Scan for the cell matching the given text and deliver its [X, Y] coordinate at center. 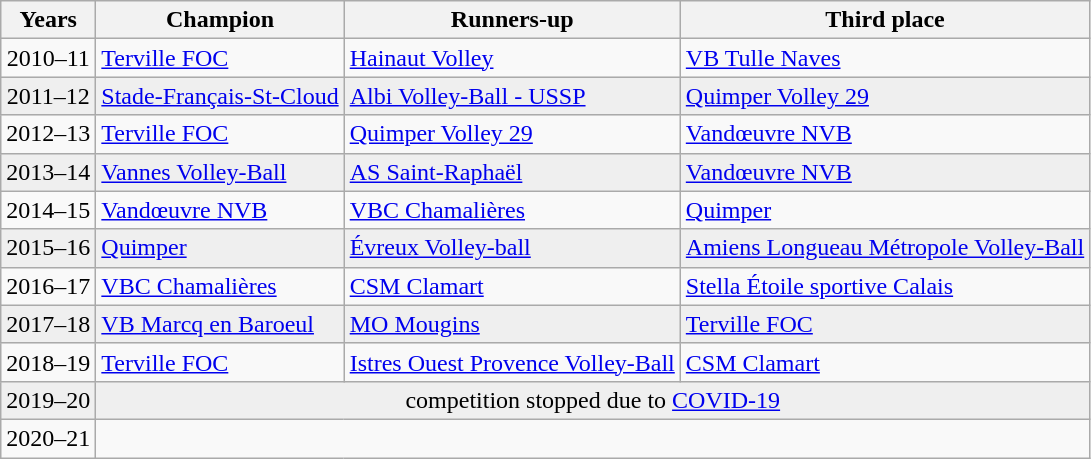
Istres Ouest Provence Volley-Ball [512, 362]
Vannes Volley-Ball [220, 172]
Champion [220, 20]
Amiens Longueau Métropole Volley-Ball [884, 248]
Stade-Français-St-Cloud [220, 96]
2020–21 [48, 438]
Hainaut Volley [512, 58]
MO Mougins [512, 324]
2016–17 [48, 286]
VB Tulle Naves [884, 58]
Runners-up [512, 20]
Stella Étoile sportive Calais [884, 286]
2014–15 [48, 210]
Third place [884, 20]
Évreux Volley-ball [512, 248]
2017–18 [48, 324]
2010–11 [48, 58]
VB Marcq en Baroeul [220, 324]
Albi Volley-Ball - USSP [512, 96]
2012–13 [48, 134]
Years [48, 20]
2018–19 [48, 362]
2011–12 [48, 96]
AS Saint-Raphaël [512, 172]
competition stopped due to COVID-19 [593, 400]
2019–20 [48, 400]
2013–14 [48, 172]
2015–16 [48, 248]
